Return the [X, Y] coordinate for the center point of the cell that contains the specified text.  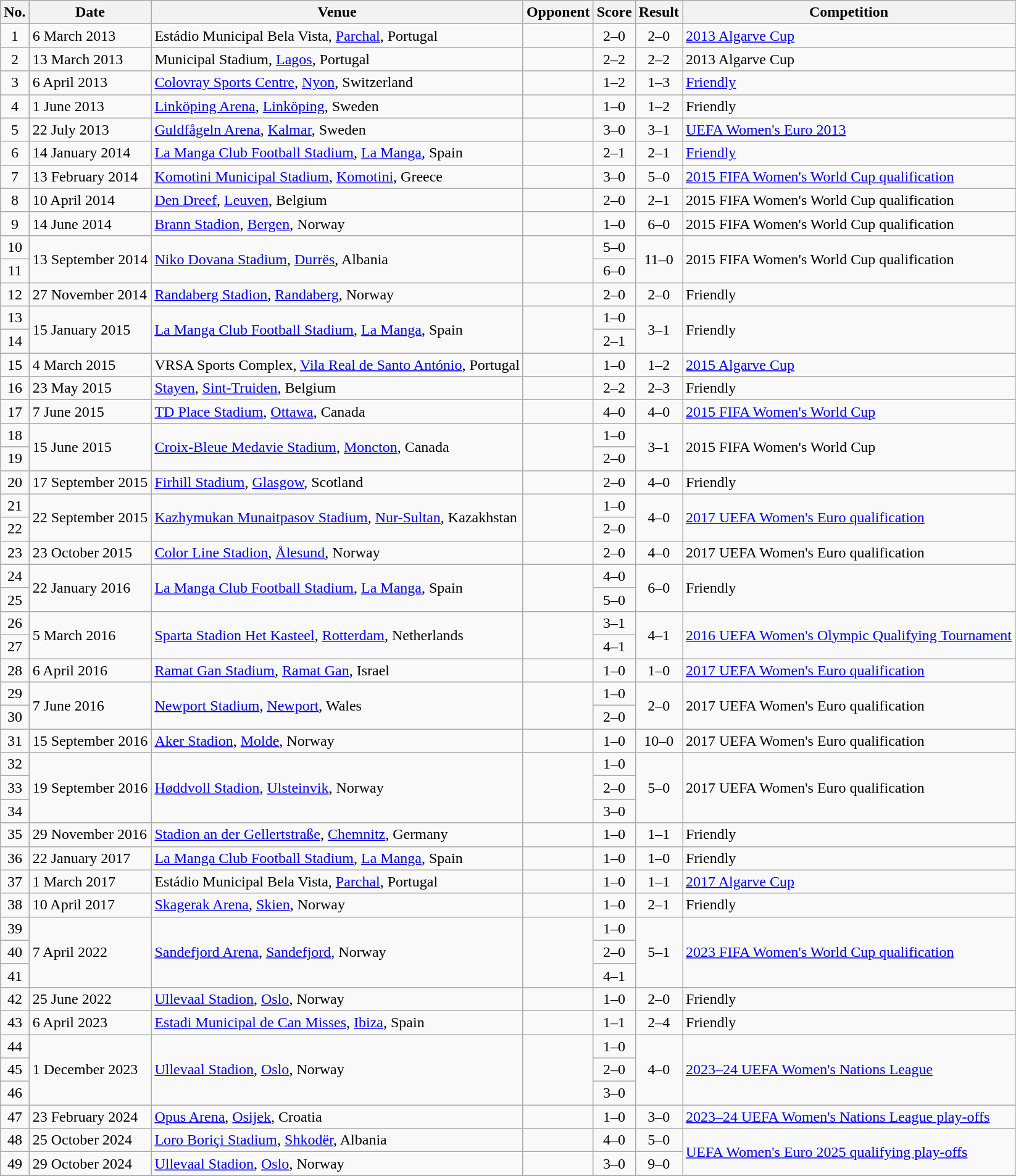
48 [15, 1140]
44 [15, 1046]
4 [15, 106]
Venue [337, 12]
6 April 2023 [90, 1022]
46 [15, 1093]
29 November 2016 [90, 835]
22 September 2015 [90, 517]
No. [15, 12]
Aker Stadion, Molde, Norway [337, 741]
31 [15, 741]
Komotini Municipal Stadium, Komotini, Greece [337, 177]
7 June 2015 [90, 412]
2023–24 UEFA Women's Nations League [849, 1070]
Kazhymukan Munaitpasov Stadium, Nur-Sultan, Kazakhstan [337, 517]
42 [15, 999]
37 [15, 882]
29 [15, 694]
1 December 2023 [90, 1070]
24 [15, 576]
Skagerak Arena, Skien, Norway [337, 905]
6 April 2016 [90, 670]
25 [15, 599]
13 [15, 318]
17 [15, 412]
Score [614, 12]
Result [659, 12]
UEFA Women's Euro 2013 [849, 130]
1 [15, 36]
21 [15, 506]
Estadi Municipal de Can Misses, Ibiza, Spain [337, 1022]
Randaberg Stadion, Randaberg, Norway [337, 294]
16 [15, 388]
34 [15, 811]
Guldfågeln Arena, Kalmar, Sweden [337, 130]
19 September 2016 [90, 788]
TD Place Stadium, Ottawa, Canada [337, 412]
30 [15, 717]
14 [15, 341]
Brann Stadion, Bergen, Norway [337, 223]
22 January 2016 [90, 588]
Municipal Stadium, Lagos, Portugal [337, 59]
Date [90, 12]
47 [15, 1117]
22 January 2017 [90, 858]
18 [15, 435]
Sandefjord Arena, Sandefjord, Norway [337, 952]
25 June 2022 [90, 999]
Firhill Stadium, Glasgow, Scotland [337, 482]
Opponent [558, 12]
8 [15, 200]
15 January 2015 [90, 330]
22 July 2013 [90, 130]
13 September 2014 [90, 259]
UEFA Women's Euro 2025 qualifying play-offs [849, 1152]
9 [15, 223]
Competition [849, 12]
2017 Algarve Cup [849, 882]
13 March 2013 [90, 59]
Color Line Stadion, Ålesund, Norway [337, 553]
6 [15, 153]
19 [15, 459]
2023–24 UEFA Women's Nations League play-offs [849, 1117]
14 June 2014 [90, 223]
Croix-Bleue Medavie Stadium, Moncton, Canada [337, 447]
2–4 [659, 1022]
5–1 [659, 952]
13 February 2014 [90, 177]
Opus Arena, Osijek, Croatia [337, 1117]
25 October 2024 [90, 1140]
15 [15, 365]
29 October 2024 [90, 1164]
Den Dreef, Leuven, Belgium [337, 200]
27 [15, 646]
5 [15, 130]
Colovray Sports Centre, Nyon, Switzerland [337, 83]
23 [15, 553]
15 June 2015 [90, 447]
49 [15, 1164]
43 [15, 1022]
2 [15, 59]
2–3 [659, 388]
11 [15, 270]
2016 UEFA Women's Olympic Qualifying Tournament [849, 635]
35 [15, 835]
39 [15, 928]
2023 FIFA Women's World Cup qualification [849, 952]
23 May 2015 [90, 388]
Sparta Stadion Het Kasteel, Rotterdam, Netherlands [337, 635]
4 March 2015 [90, 365]
40 [15, 952]
7 [15, 177]
6 April 2013 [90, 83]
32 [15, 764]
Stayen, Sint-Truiden, Belgium [337, 388]
20 [15, 482]
36 [15, 858]
Niko Dovana Stadium, Durrës, Albania [337, 259]
23 October 2015 [90, 553]
3 [15, 83]
10 April 2014 [90, 200]
1 June 2013 [90, 106]
Stadion an der Gellertstraße, Chemnitz, Germany [337, 835]
1–3 [659, 83]
33 [15, 788]
26 [15, 623]
22 [15, 529]
10 April 2017 [90, 905]
Linköping Arena, Linköping, Sweden [337, 106]
27 November 2014 [90, 294]
11–0 [659, 259]
15 September 2016 [90, 741]
10 [15, 247]
7 April 2022 [90, 952]
38 [15, 905]
17 September 2015 [90, 482]
41 [15, 975]
23 February 2024 [90, 1117]
1 March 2017 [90, 882]
5 March 2016 [90, 635]
7 June 2016 [90, 706]
12 [15, 294]
VRSA Sports Complex, Vila Real de Santo António, Portugal [337, 365]
Newport Stadium, Newport, Wales [337, 706]
28 [15, 670]
10–0 [659, 741]
2015 Algarve Cup [849, 365]
9–0 [659, 1164]
45 [15, 1070]
Ramat Gan Stadium, Ramat Gan, Israel [337, 670]
Loro Boriçi Stadium, Shkodër, Albania [337, 1140]
6 March 2013 [90, 36]
14 January 2014 [90, 153]
Høddvoll Stadion, Ulsteinvik, Norway [337, 788]
